Pinpoint the cell where the given text exists, returning its [X, Y] midpoint coordinate. 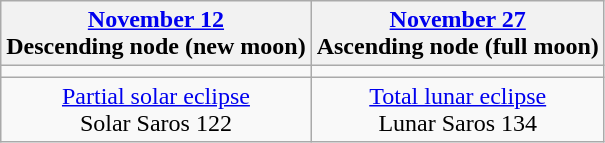
November 12Descending node (new moon) [156, 34]
Partial solar eclipseSolar Saros 122 [156, 110]
Total lunar eclipseLunar Saros 134 [458, 110]
November 27Ascending node (full moon) [458, 34]
